Capture the cell that displays the provided text and extract its [X, Y] central coordinate. 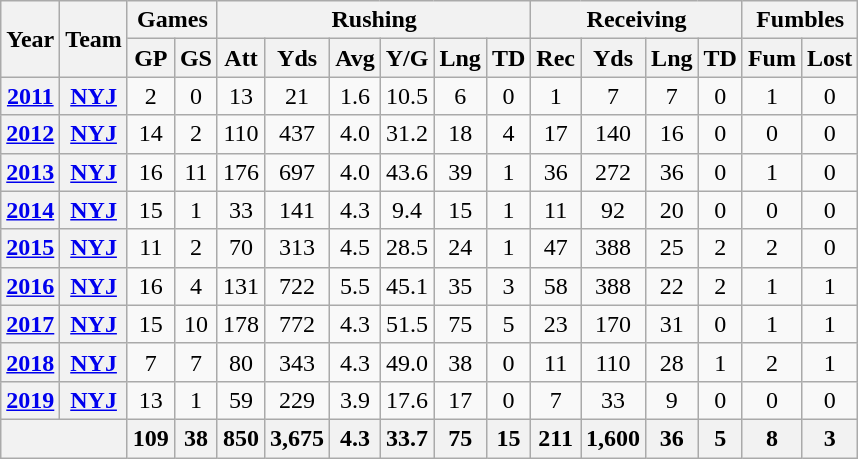
850 [240, 438]
GS [196, 58]
Receiving [637, 20]
31.2 [407, 134]
211 [556, 438]
Rushing [374, 20]
Rec [556, 58]
313 [298, 248]
Team [94, 39]
9 [672, 400]
2019 [30, 400]
343 [298, 362]
22 [672, 286]
4.5 [356, 248]
14 [150, 134]
170 [614, 324]
45.1 [407, 286]
59 [240, 400]
1.6 [356, 96]
697 [298, 172]
10 [196, 324]
33.7 [407, 438]
51.5 [407, 324]
Fum [772, 58]
2015 [30, 248]
35 [460, 286]
2017 [30, 324]
17.6 [407, 400]
2011 [30, 96]
Att [240, 58]
109 [150, 438]
141 [298, 210]
2014 [30, 210]
43.6 [407, 172]
49.0 [407, 362]
80 [240, 362]
58 [556, 286]
8 [772, 438]
6 [460, 96]
92 [614, 210]
Lost [829, 58]
3.9 [356, 400]
178 [240, 324]
Year [30, 39]
Y/G [407, 58]
70 [240, 248]
Fumbles [800, 20]
23 [556, 324]
28.5 [407, 248]
28 [672, 362]
18 [460, 134]
21 [298, 96]
140 [614, 134]
25 [672, 248]
47 [556, 248]
31 [672, 324]
722 [298, 286]
272 [614, 172]
10.5 [407, 96]
GP [150, 58]
229 [298, 400]
Games [172, 20]
437 [298, 134]
5.5 [356, 286]
176 [240, 172]
1,600 [614, 438]
131 [240, 286]
39 [460, 172]
2018 [30, 362]
2012 [30, 134]
2013 [30, 172]
3,675 [298, 438]
2016 [30, 286]
9.4 [407, 210]
20 [672, 210]
Avg [356, 58]
772 [298, 324]
24 [460, 248]
